Determine the [x, y] coordinate at the center of the cell enclosing the given text.  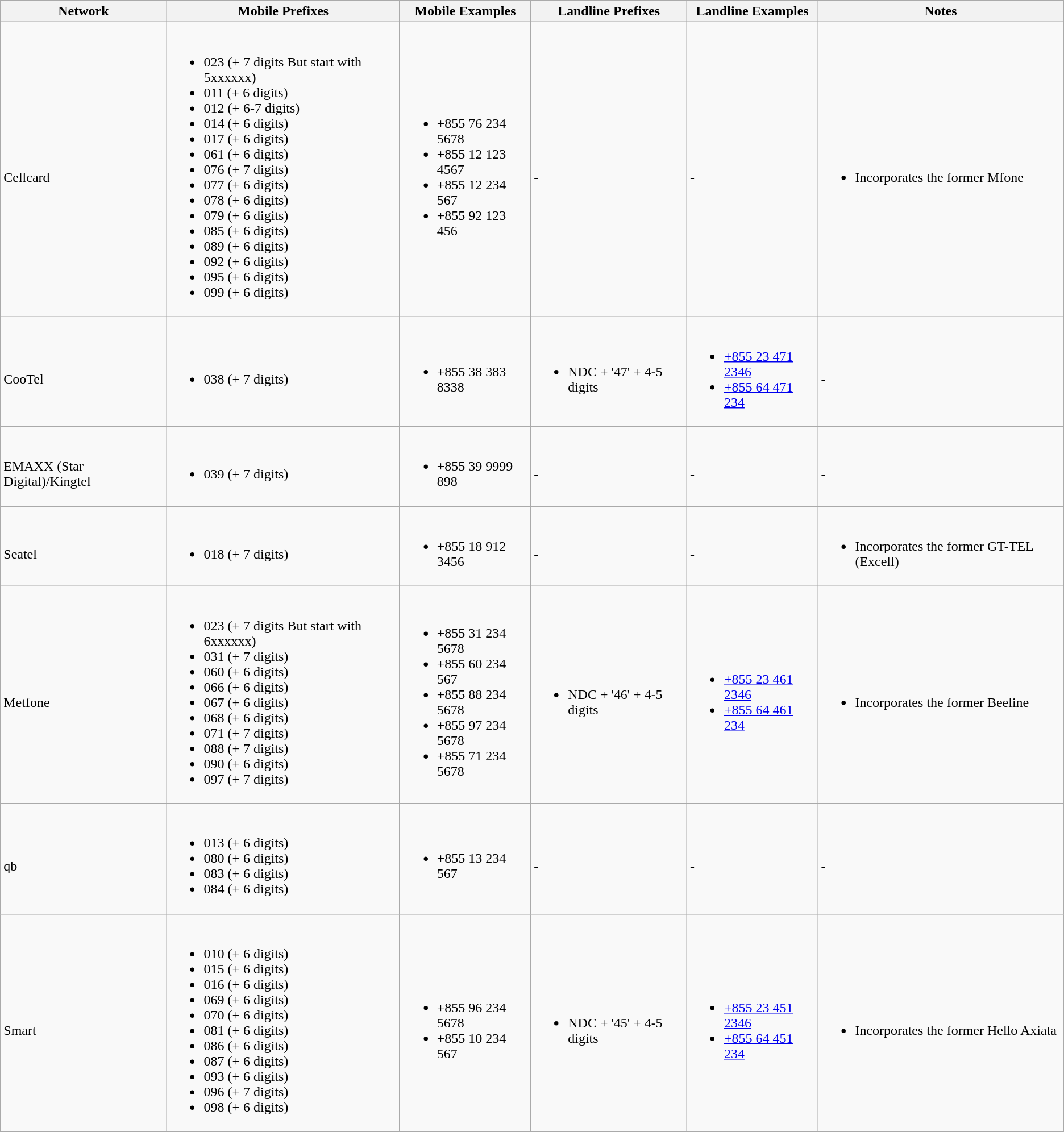
+855 76 234 5678+855 12 123 4567+855 12 234 567+855 92 123 456 [465, 169]
NDC + '47' + 4-5 digits [609, 372]
Smart [84, 1023]
Mobile Prefixes [283, 11]
+855 18 912 3456 [465, 546]
CooTel [84, 372]
Seatel [84, 546]
EMAXX (Star Digital)/Kingtel [84, 467]
+855 38 383 8338 [465, 372]
Incorporates the former Hello Axiata [941, 1023]
+855 13 234 567 [465, 859]
+855 23 461 2346+855 64 461 234 [752, 694]
Cellcard [84, 169]
013 (+ 6 digits)080 (+ 6 digits)083 (+ 6 digits)084 (+ 6 digits) [283, 859]
038 (+ 7 digits) [283, 372]
Mobile Examples [465, 11]
+855 23 451 2346+855 64 451 234 [752, 1023]
Incorporates the former Beeline [941, 694]
+855 31 234 5678+855 60 234 567+855 88 234 5678+855 97 234 5678+855 71 234 5678 [465, 694]
Landline Prefixes [609, 11]
Metfone [84, 694]
+855 23 471 2346+855 64 471 234 [752, 372]
018 (+ 7 digits) [283, 546]
Incorporates the former Mfone [941, 169]
qb [84, 859]
Network [84, 11]
NDC + '45' + 4-5 digits [609, 1023]
Incorporates the former GT-TEL (Excell) [941, 546]
+855 96 234 5678+855 10 234 567 [465, 1023]
039 (+ 7 digits) [283, 467]
NDC + '46' + 4-5 digits [609, 694]
Notes [941, 11]
Landline Examples [752, 11]
+855 39 9999 898 [465, 467]
